Pinpoint the cell where the given text exists, returning its (X, Y) midpoint coordinate. 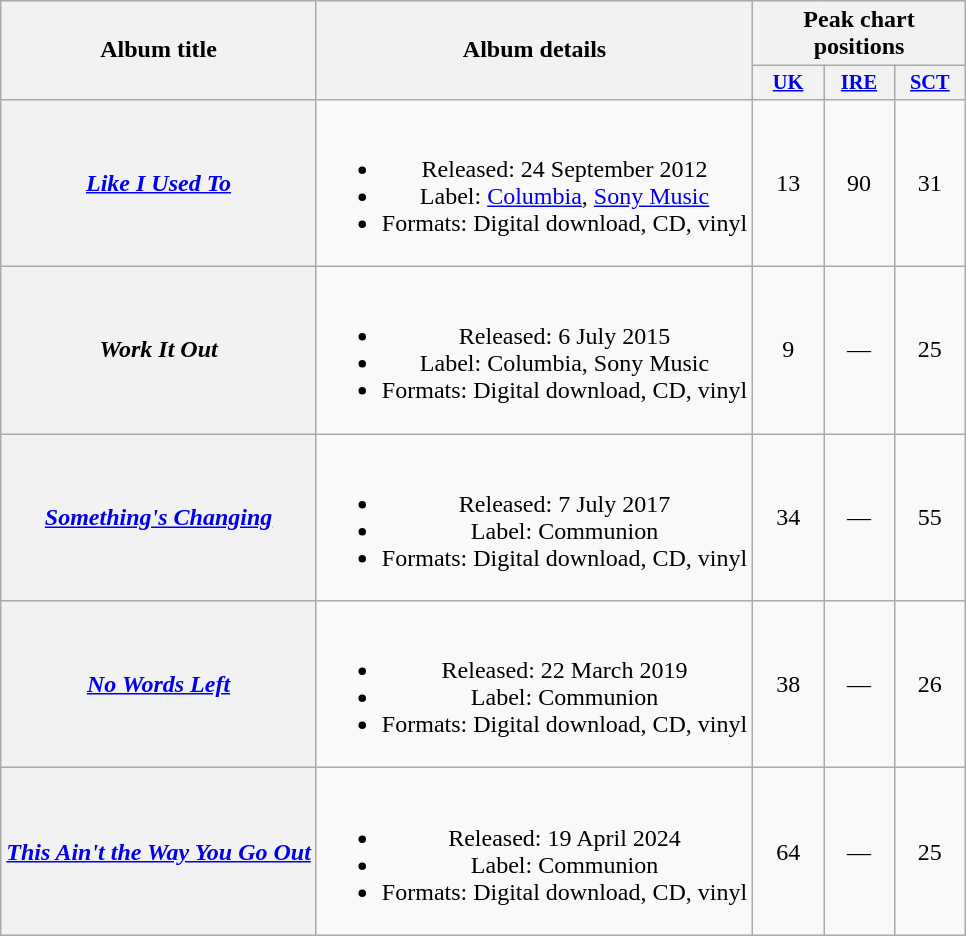
34 (788, 518)
26 (930, 684)
Something's Changing (159, 518)
Released: 7 July 2017Label: CommunionFormats: Digital download, CD, vinyl (534, 518)
No Words Left (159, 684)
Peak chart positions (860, 34)
Released: 24 September 2012Label: Columbia, Sony MusicFormats: Digital download, CD, vinyl (534, 182)
31 (930, 182)
UK (788, 83)
This Ain't the Way You Go Out (159, 852)
13 (788, 182)
9 (788, 350)
Released: 22 March 2019Label: CommunionFormats: Digital download, CD, vinyl (534, 684)
IRE (860, 83)
Like I Used To (159, 182)
55 (930, 518)
64 (788, 852)
38 (788, 684)
Album title (159, 50)
90 (860, 182)
Released: 6 July 2015Label: Columbia, Sony MusicFormats: Digital download, CD, vinyl (534, 350)
Released: 19 April 2024Label: CommunionFormats: Digital download, CD, vinyl (534, 852)
Work It Out (159, 350)
SCT (930, 83)
Album details (534, 50)
